Pinpoint the cell where the given text exists, returning its [X, Y] midpoint coordinate. 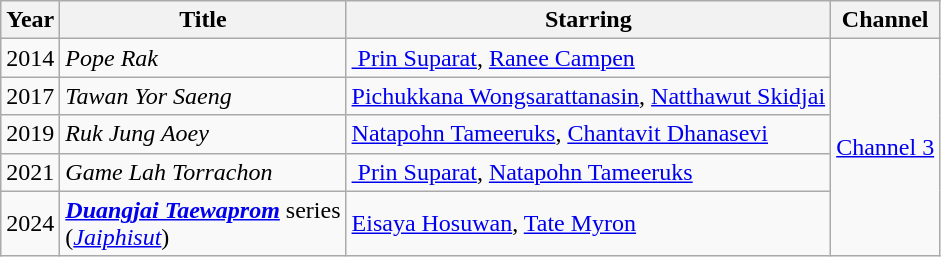
Prin Suparat, Ranee Campen [588, 58]
2014 [30, 58]
Title [203, 20]
Pope Rak [203, 58]
Channel [886, 20]
Eisaya Hosuwan, Tate Myron [588, 224]
Pichukkana Wongsarattanasin, Natthawut Skidjai [588, 96]
2021 [30, 172]
Game Lah Torrachon [203, 172]
2019 [30, 134]
Ruk Jung Aoey [203, 134]
Prin Suparat, Natapohn Tameeruks [588, 172]
Natapohn Tameeruks, Chantavit Dhanasevi [588, 134]
Starring [588, 20]
Year [30, 20]
Tawan Yor Saeng [203, 96]
Channel 3 [886, 148]
2024 [30, 224]
2017 [30, 96]
Duangjai Taewaprom series (Jaiphisut) [203, 224]
